Capture the cell that displays the provided text and extract its [x, y] central coordinate. 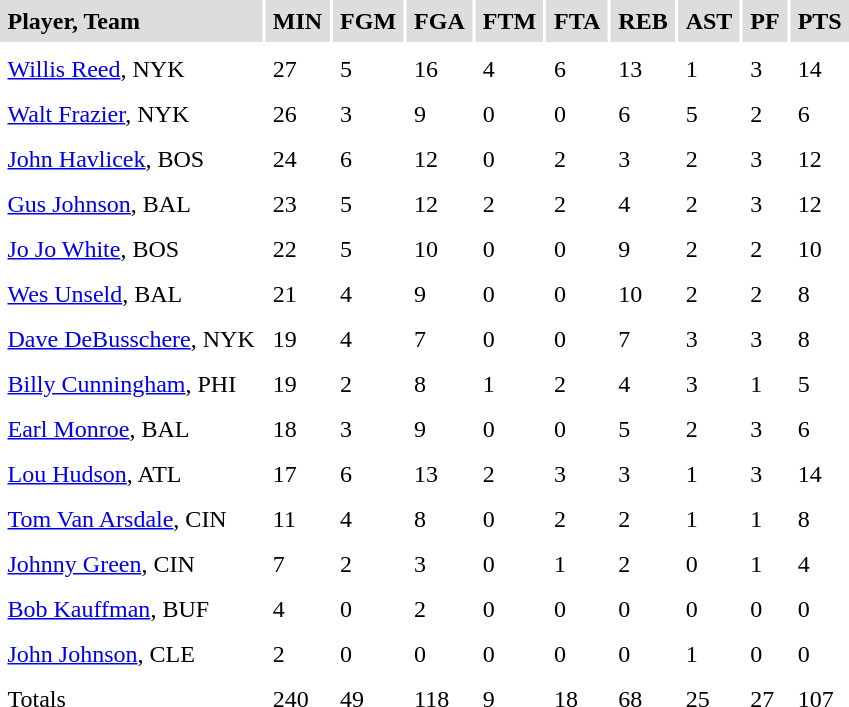
FTM [509, 21]
Jo Jo White, BOS [131, 249]
24 [297, 159]
Billy Cunningham, PHI [131, 384]
John Havlicek, BOS [131, 159]
11 [297, 519]
21 [297, 294]
PTS [820, 21]
MIN [297, 21]
22 [297, 249]
Wes Unseld, BAL [131, 294]
Earl Monroe, BAL [131, 429]
Tom Van Arsdale, CIN [131, 519]
Bob Kauffman, BUF [131, 609]
FTA [578, 21]
REB [643, 21]
16 [440, 69]
PF [765, 21]
FGA [440, 21]
17 [297, 474]
18 [297, 429]
AST [709, 21]
Walt Frazier, NYK [131, 114]
Willis Reed, NYK [131, 69]
27 [297, 69]
Player, Team [131, 21]
Lou Hudson, ATL [131, 474]
23 [297, 204]
Gus Johnson, BAL [131, 204]
26 [297, 114]
Dave DeBusschere, NYK [131, 339]
Johnny Green, CIN [131, 564]
FGM [368, 21]
John Johnson, CLE [131, 654]
